Capture the cell that displays the provided text and extract its (x, y) central coordinate. 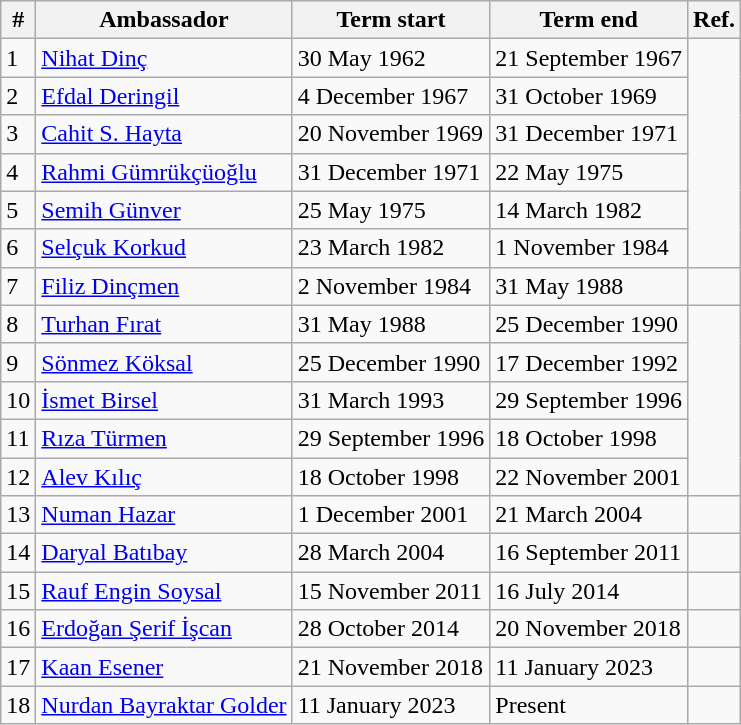
Present (589, 705)
16 July 2014 (589, 591)
31 October 1969 (589, 96)
10 (18, 400)
Filiz Dinçmen (164, 286)
4 December 1967 (391, 96)
6 (18, 248)
17 December 1992 (589, 362)
# (18, 20)
1 November 1984 (589, 248)
Ambassador (164, 20)
2 November 1984 (391, 286)
Kaan Esener (164, 667)
Rauf Engin Soysal (164, 591)
4 (18, 172)
23 March 1982 (391, 248)
Selçuk Korkud (164, 248)
Daryal Batıbay (164, 553)
9 (18, 362)
16 September 2011 (589, 553)
1 (18, 58)
3 (18, 134)
20 November 2018 (589, 629)
Semih Günver (164, 210)
25 May 1975 (391, 210)
15 (18, 591)
2 (18, 96)
Alev Kılıç (164, 477)
Erdoğan Şerif İşcan (164, 629)
20 November 1969 (391, 134)
30 May 1962 (391, 58)
8 (18, 324)
7 (18, 286)
Rahmi Gümrükçüoğlu (164, 172)
1 December 2001 (391, 515)
28 October 2014 (391, 629)
22 November 2001 (589, 477)
14 March 1982 (589, 210)
12 (18, 477)
Rıza Türmen (164, 438)
Term start (391, 20)
15 November 2011 (391, 591)
Turhan Fırat (164, 324)
13 (18, 515)
21 November 2018 (391, 667)
Efdal Deringil (164, 96)
Nurdan Bayraktar Golder (164, 705)
16 (18, 629)
Cahit S. Hayta (164, 134)
5 (18, 210)
28 March 2004 (391, 553)
18 (18, 705)
21 March 2004 (589, 515)
14 (18, 553)
Sönmez Köksal (164, 362)
Ref. (714, 20)
İsmet Birsel (164, 400)
17 (18, 667)
31 March 1993 (391, 400)
Nihat Dinç (164, 58)
21 September 1967 (589, 58)
11 (18, 438)
22 May 1975 (589, 172)
Numan Hazar (164, 515)
Term end (589, 20)
